Capture the cell that displays the provided text and extract its (X, Y) central coordinate. 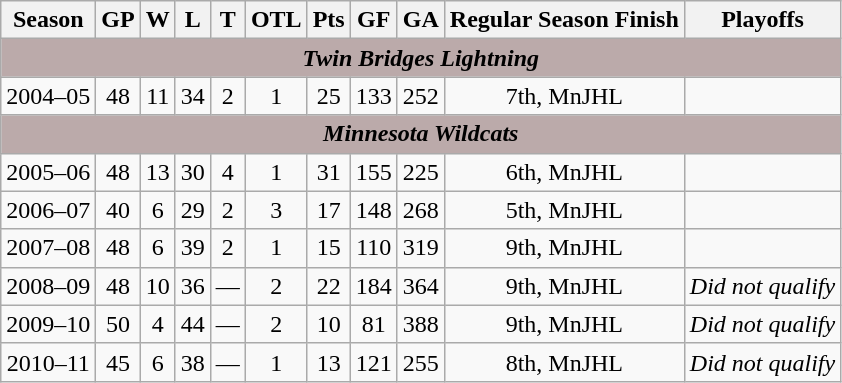
184 (374, 286)
319 (420, 248)
2009–10 (48, 324)
2004–05 (48, 96)
388 (420, 324)
30 (192, 172)
45 (118, 362)
Minnesota Wildcats (421, 134)
11 (158, 96)
50 (118, 324)
Regular Season Finish (564, 20)
364 (420, 286)
17 (328, 210)
3 (276, 210)
268 (420, 210)
133 (374, 96)
225 (420, 172)
25 (328, 96)
2006–07 (48, 210)
2010–11 (48, 362)
252 (420, 96)
39 (192, 248)
Playoffs (762, 20)
148 (374, 210)
2005–06 (48, 172)
OTL (276, 20)
31 (328, 172)
GA (420, 20)
Twin Bridges Lightning (421, 58)
34 (192, 96)
15 (328, 248)
W (158, 20)
GF (374, 20)
Pts (328, 20)
29 (192, 210)
5th, MnJHL (564, 210)
121 (374, 362)
T (228, 20)
6th, MnJHL (564, 172)
Season (48, 20)
7th, MnJHL (564, 96)
2007–08 (48, 248)
81 (374, 324)
255 (420, 362)
22 (328, 286)
L (192, 20)
36 (192, 286)
38 (192, 362)
8th, MnJHL (564, 362)
110 (374, 248)
44 (192, 324)
40 (118, 210)
155 (374, 172)
GP (118, 20)
2008–09 (48, 286)
